Return (x, y) of the center of cell containing provided text 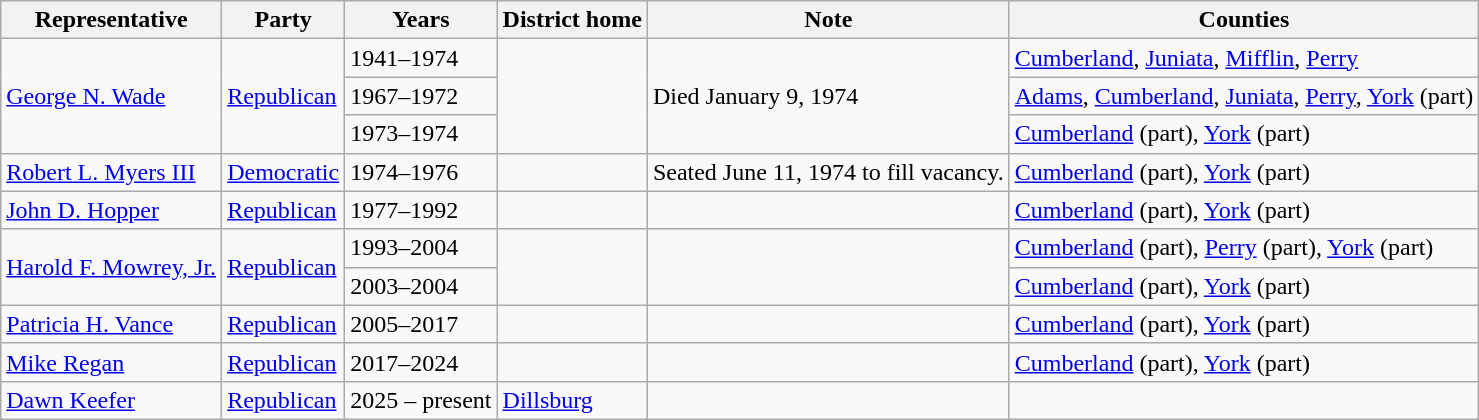
Note (828, 20)
Party (284, 20)
Adams, Cumberland, Juniata, Perry, York (part) (1244, 96)
Years (421, 20)
District home (572, 20)
George N. Wade (112, 96)
Mike Regan (112, 362)
1941–1974 (421, 58)
Harold F. Mowrey, Jr. (112, 267)
Robert L. Myers III (112, 172)
Counties (1244, 20)
Democratic (284, 172)
2005–2017 (421, 324)
Dillsburg (572, 400)
1977–1992 (421, 210)
1974–1976 (421, 172)
Dawn Keefer (112, 400)
1967–1972 (421, 96)
2017–2024 (421, 362)
1993–2004 (421, 248)
Cumberland (part), Perry (part), York (part) (1244, 248)
John D. Hopper (112, 210)
Seated June 11, 1974 to fill vacancy. (828, 172)
Died January 9, 1974 (828, 96)
Representative (112, 20)
Patricia H. Vance (112, 324)
2025 – present (421, 400)
Cumberland, Juniata, Mifflin, Perry (1244, 58)
2003–2004 (421, 286)
1973–1974 (421, 134)
